From the cell containing the given text, extract its center point as (X, Y) coordinate. 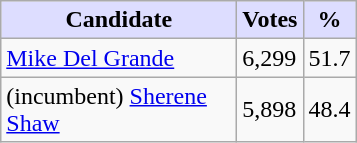
48.4 (330, 110)
51.7 (330, 58)
% (330, 20)
Candidate (119, 20)
Votes (270, 20)
6,299 (270, 58)
5,898 (270, 110)
(incumbent) Sherene Shaw (119, 110)
Mike Del Grande (119, 58)
